Identify which cell holds the provided text, then report its [x, y] central coordinate. 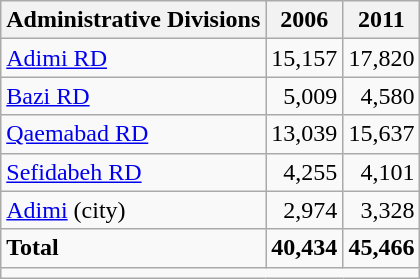
2006 [304, 20]
2,974 [304, 210]
5,009 [304, 96]
4,580 [382, 96]
3,328 [382, 210]
15,157 [304, 58]
Adimi (city) [134, 210]
13,039 [304, 134]
Bazi RD [134, 96]
Total [134, 248]
17,820 [382, 58]
40,434 [304, 248]
15,637 [382, 134]
45,466 [382, 248]
Adimi RD [134, 58]
Administrative Divisions [134, 20]
Qaemabad RD [134, 134]
4,101 [382, 172]
4,255 [304, 172]
2011 [382, 20]
Sefidabeh RD [134, 172]
